Return (X, Y) of the center of cell containing provided text 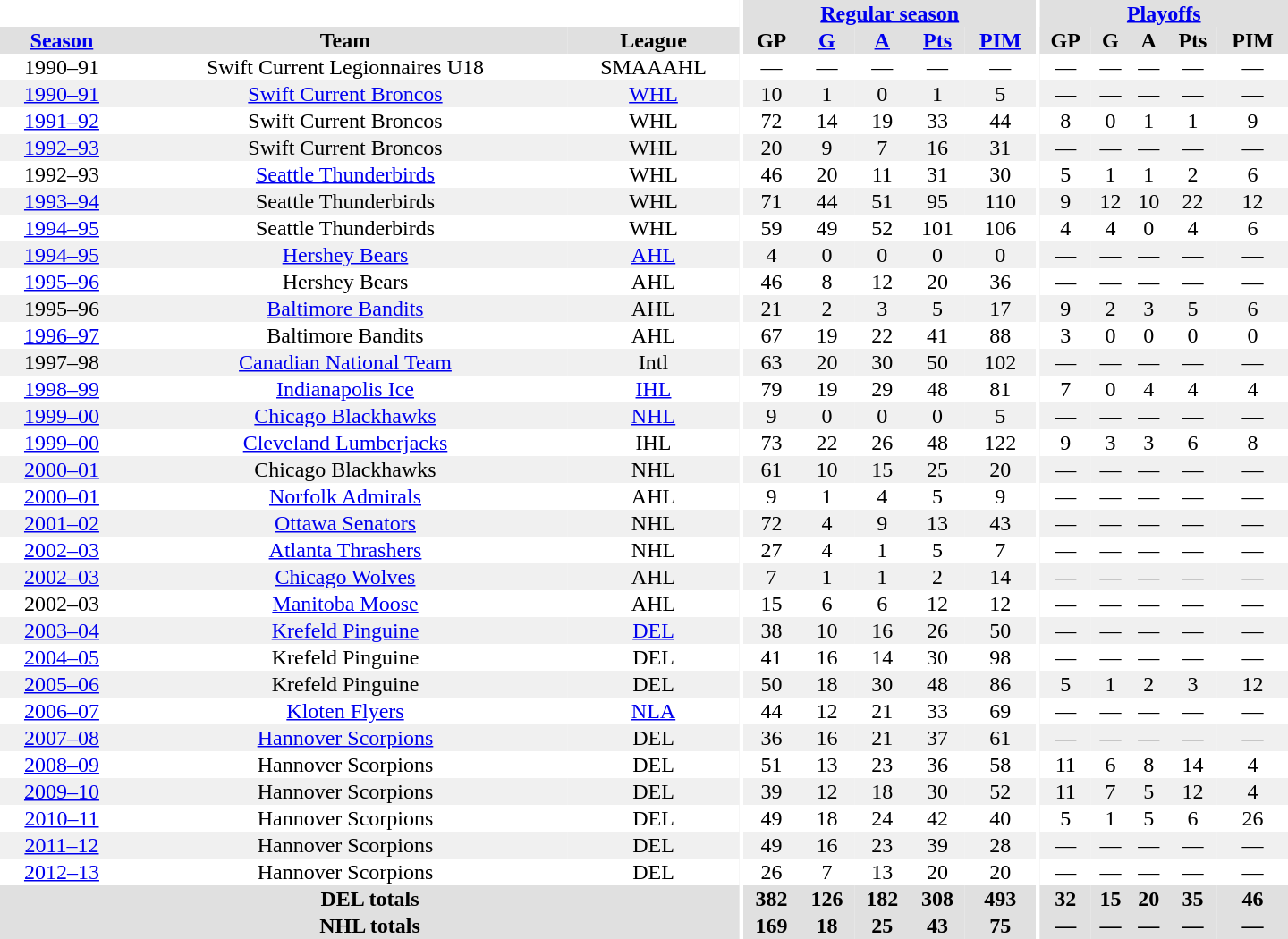
Manitoba Moose (345, 604)
SMAAAHL (653, 67)
2011–12 (62, 845)
2012–13 (62, 872)
38 (772, 630)
75 (1000, 926)
126 (827, 899)
69 (1000, 711)
Canadian National Team (345, 362)
28 (1000, 845)
382 (772, 899)
58 (1000, 765)
81 (1000, 389)
1998–99 (62, 389)
122 (1000, 443)
Norfolk Admirals (345, 496)
71 (772, 201)
Regular season (890, 13)
Atlanta Thrashers (345, 550)
110 (1000, 201)
98 (1000, 657)
NHL totals (370, 926)
73 (772, 443)
102 (1000, 362)
2003–04 (62, 630)
2007–08 (62, 738)
24 (882, 818)
Team (345, 40)
95 (937, 201)
2008–09 (62, 765)
2009–10 (62, 791)
106 (1000, 228)
DEL totals (370, 899)
32 (1065, 899)
59 (772, 228)
2010–11 (62, 818)
Ottawa Senators (345, 523)
Indianapolis Ice (345, 389)
169 (772, 926)
29 (882, 389)
79 (772, 389)
Kloten Flyers (345, 711)
1991–92 (62, 121)
1997–98 (62, 362)
Intl (653, 362)
308 (937, 899)
Playoffs (1164, 13)
2005–06 (62, 684)
182 (882, 899)
Swift Current Legionnaires U18 (345, 67)
35 (1193, 899)
42 (937, 818)
2001–02 (62, 523)
1996–97 (62, 335)
37 (937, 738)
League (653, 40)
67 (772, 335)
88 (1000, 335)
17 (1000, 309)
Cleveland Lumberjacks (345, 443)
1993–94 (62, 201)
63 (772, 362)
Chicago Wolves (345, 577)
2006–07 (62, 711)
40 (1000, 818)
NLA (653, 711)
Season (62, 40)
2004–05 (62, 657)
493 (1000, 899)
101 (937, 228)
86 (1000, 684)
27 (772, 550)
